Locate the cell with the specified text and output its (X, Y) center coordinate. 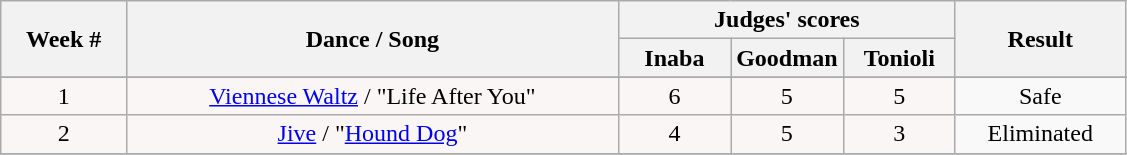
3 (899, 134)
Safe (1040, 96)
Viennese Waltz / "Life After You" (373, 96)
Week # (64, 39)
6 (674, 96)
Tonioli (899, 58)
Inaba (674, 58)
4 (674, 134)
Dance / Song (373, 39)
Judges' scores (786, 20)
2 (64, 134)
Goodman (787, 58)
Eliminated (1040, 134)
Jive / "Hound Dog" (373, 134)
Result (1040, 39)
1 (64, 96)
